Determine the [X, Y] coordinate at the center of the cell enclosing the given text.  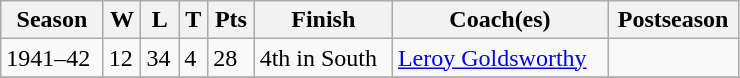
4 [194, 58]
W [122, 20]
Finish [323, 20]
1941–42 [52, 58]
12 [122, 58]
28 [231, 58]
Coach(es) [500, 20]
Postseason [674, 20]
4th in South [323, 58]
Pts [231, 20]
T [194, 20]
Season [52, 20]
34 [160, 58]
Leroy Goldsworthy [500, 58]
L [160, 20]
